For the text-containing cell, return its midpoint in (x, y) coordinate format. 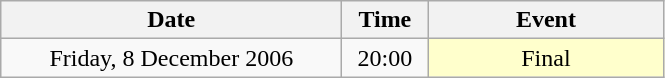
Time (385, 20)
Date (172, 20)
Event (546, 20)
Friday, 8 December 2006 (172, 58)
Final (546, 58)
20:00 (385, 58)
